Find where the given text appears and provide that cell's center as [x, y] coordinate. 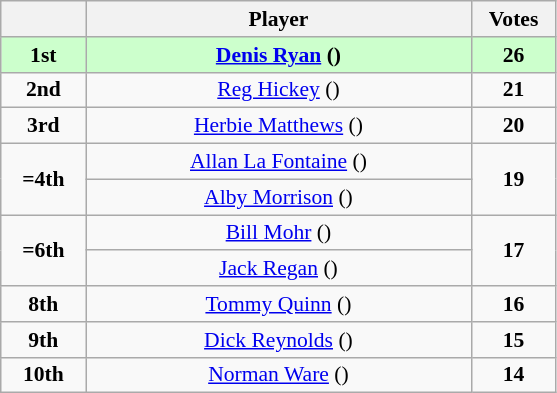
19 [514, 180]
Alby Morrison () [278, 197]
21 [514, 90]
3rd [44, 126]
9th [44, 340]
Bill Mohr () [278, 233]
26 [514, 55]
2nd [44, 90]
Tommy Quinn () [278, 304]
10th [44, 375]
17 [514, 250]
Reg Hickey () [278, 90]
16 [514, 304]
Dick Reynolds () [278, 340]
15 [514, 340]
Votes [514, 19]
=4th [44, 180]
20 [514, 126]
1st [44, 55]
14 [514, 375]
Player [278, 19]
Jack Regan () [278, 269]
8th [44, 304]
Allan La Fontaine () [278, 162]
Herbie Matthews () [278, 126]
Norman Ware () [278, 375]
Denis Ryan () [278, 55]
=6th [44, 250]
